Return the [X, Y] coordinate for the center point of the cell that contains the specified text.  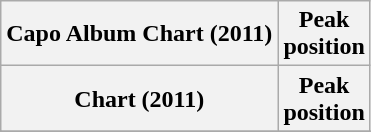
Chart (2011) [140, 98]
Capo Album Chart (2011) [140, 34]
